Output the (X, Y) coordinate of the center of the cell containing the given text.  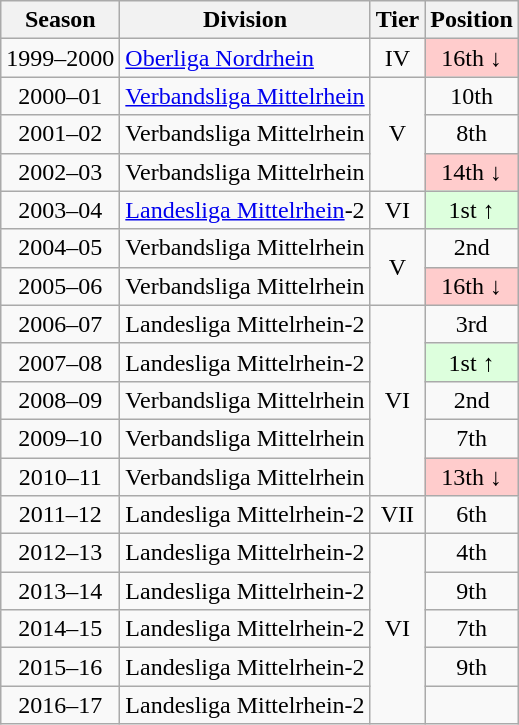
2000–01 (60, 96)
4th (472, 553)
2014–15 (60, 629)
2002–03 (60, 172)
2007–08 (60, 362)
8th (472, 134)
6th (472, 515)
2008–09 (60, 400)
1999–2000 (60, 58)
2009–10 (60, 438)
2012–13 (60, 553)
2013–14 (60, 591)
2001–02 (60, 134)
2004–05 (60, 248)
2010–11 (60, 477)
2006–07 (60, 324)
Position (472, 20)
Season (60, 20)
2016–17 (60, 705)
Tier (398, 20)
10th (472, 96)
IV (398, 58)
3rd (472, 324)
Oberliga Nordrhein (245, 58)
2015–16 (60, 667)
VII (398, 515)
2005–06 (60, 286)
13th ↓ (472, 477)
Division (245, 20)
2011–12 (60, 515)
14th ↓ (472, 172)
2003–04 (60, 210)
